Find where the given text appears and provide that cell's center as [x, y] coordinate. 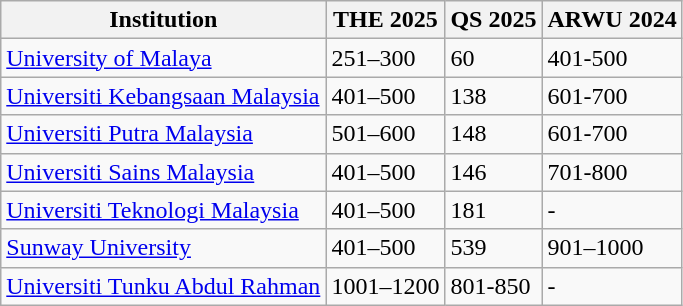
138 [494, 96]
146 [494, 172]
Sunway University [164, 248]
THE 2025 [386, 20]
539 [494, 248]
901–1000 [612, 248]
251–300 [386, 58]
60 [494, 58]
Institution [164, 20]
University of Malaya [164, 58]
Universiti Putra Malaysia [164, 134]
Universiti Kebangsaan Malaysia [164, 96]
181 [494, 210]
501–600 [386, 134]
148 [494, 134]
1001–1200 [386, 286]
Universiti Teknologi Malaysia [164, 210]
701-800 [612, 172]
Universiti Tunku Abdul Rahman [164, 286]
Universiti Sains Malaysia [164, 172]
801-850 [494, 286]
401-500 [612, 58]
ARWU 2024 [612, 20]
QS 2025 [494, 20]
